Determine the (x, y) coordinate at the center of the cell enclosing the given text.  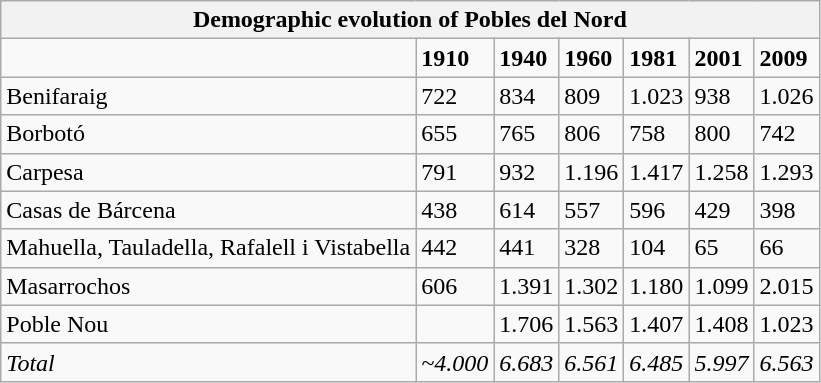
1.563 (592, 324)
1.407 (656, 324)
Poble Nou (208, 324)
2009 (786, 58)
~4.000 (455, 362)
765 (526, 134)
614 (526, 210)
1910 (455, 58)
Carpesa (208, 172)
438 (455, 210)
1.706 (526, 324)
1940 (526, 58)
2.015 (786, 286)
1.099 (722, 286)
Benifaraig (208, 96)
938 (722, 96)
429 (722, 210)
809 (592, 96)
398 (786, 210)
606 (455, 286)
441 (526, 248)
1.180 (656, 286)
65 (722, 248)
Demographic evolution of Pobles del Nord (410, 20)
791 (455, 172)
655 (455, 134)
1.391 (526, 286)
722 (455, 96)
6.563 (786, 362)
1.302 (592, 286)
1.408 (722, 324)
1.293 (786, 172)
442 (455, 248)
742 (786, 134)
Mahuella, Tauladella, Rafalell i Vistabella (208, 248)
1.026 (786, 96)
1.258 (722, 172)
800 (722, 134)
1960 (592, 58)
1981 (656, 58)
1.417 (656, 172)
Casas de Bárcena (208, 210)
Total (208, 362)
1.196 (592, 172)
104 (656, 248)
Masarrochos (208, 286)
328 (592, 248)
806 (592, 134)
Borbotó (208, 134)
596 (656, 210)
66 (786, 248)
6.561 (592, 362)
557 (592, 210)
834 (526, 96)
932 (526, 172)
6.683 (526, 362)
2001 (722, 58)
758 (656, 134)
6.485 (656, 362)
5.997 (722, 362)
